Output the (X, Y) coordinate of the center of the cell containing the given text.  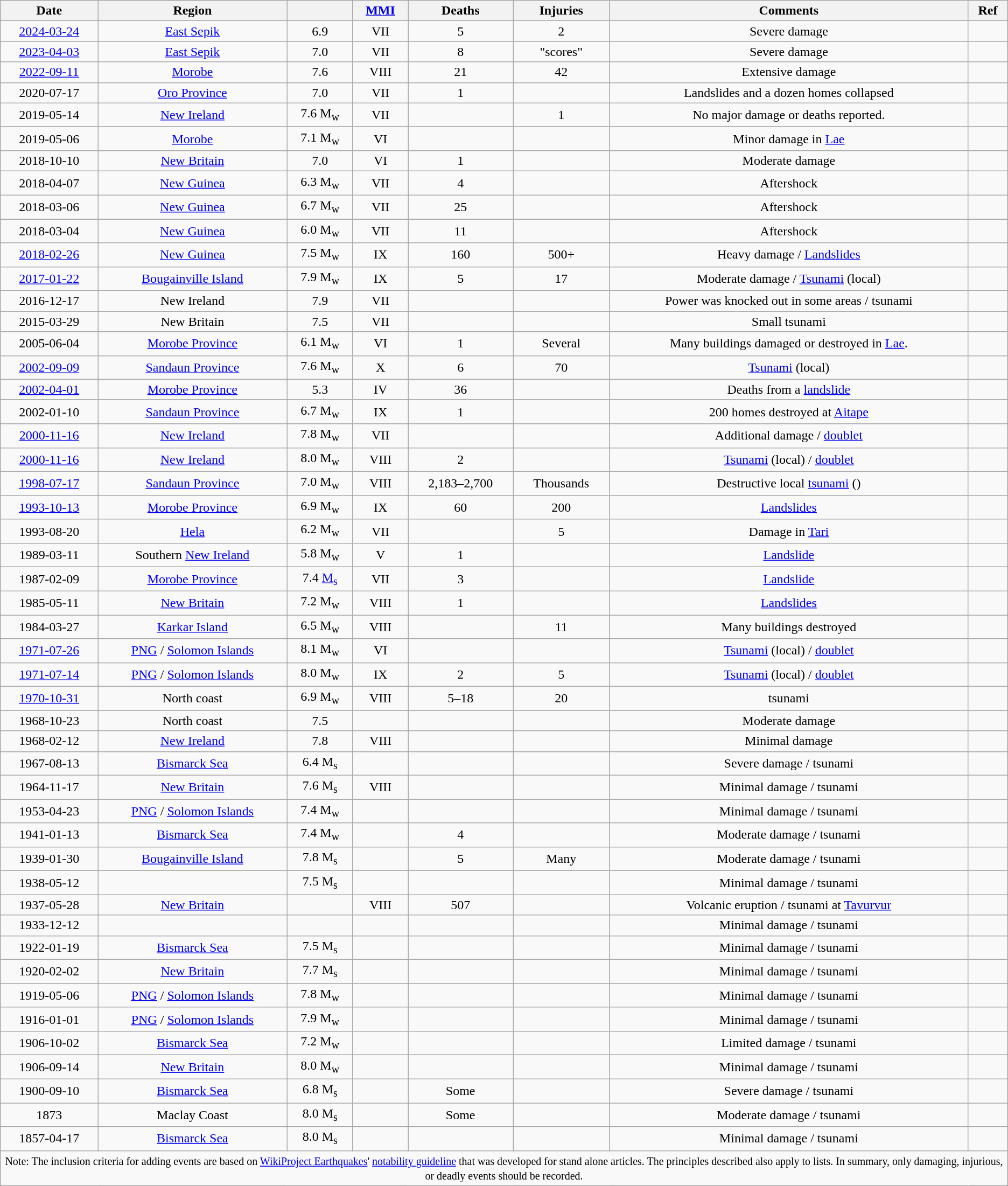
2019-05-14 (50, 115)
Many (561, 859)
1920-02-02 (50, 972)
Small tsunami (789, 322)
2018-03-04 (50, 231)
7.8 (320, 741)
2017-01-22 (50, 278)
Landslides and a dozen homes collapsed (789, 93)
1938-05-12 (50, 883)
42 (561, 72)
200 homes destroyed at Aitape (789, 411)
2016-12-17 (50, 301)
"scores" (561, 52)
2002-04-01 (50, 389)
6.2 Mw (320, 531)
Ref (988, 11)
21 (461, 72)
2020-07-17 (50, 93)
Hela (193, 531)
7.7 Ms (320, 972)
1919-05-06 (50, 995)
Date (50, 11)
Deaths from a landslide (789, 389)
3 (461, 579)
Injuries (561, 11)
Maclay Coast (193, 1115)
1971-07-26 (50, 651)
1906-09-14 (50, 1067)
1998-07-17 (50, 483)
2023-04-03 (50, 52)
8.1 Mw (320, 651)
2018-02-26 (50, 255)
1906-10-02 (50, 1043)
60 (461, 507)
1985-05-11 (50, 603)
Deaths (461, 11)
1933-12-12 (50, 925)
No major damage or deaths reported. (789, 115)
1941-01-13 (50, 835)
Oro Province (193, 93)
7.8 Ms (320, 859)
IV (380, 389)
6.9 (320, 31)
Southern New Ireland (193, 555)
70 (561, 367)
20 (561, 699)
Moderate damage / Tsunami (local) (789, 278)
1968-02-12 (50, 741)
Minor damage in Lae (789, 138)
Additional damage / doublet (789, 436)
7.6 (320, 72)
36 (461, 389)
7.1 Mw (320, 138)
Thousands (561, 483)
507 (461, 905)
V (380, 555)
2022-09-11 (50, 72)
1970-10-31 (50, 699)
Many buildings damaged or destroyed in Lae. (789, 344)
Heavy damage / Landslides (789, 255)
500+ (561, 255)
Region (193, 11)
1953-04-23 (50, 811)
5–18 (461, 699)
6.5 Mw (320, 627)
Many buildings destroyed (789, 627)
1989-03-11 (50, 555)
6.0 Mw (320, 231)
Several (561, 344)
8 (461, 52)
6.4 Ms (320, 763)
200 (561, 507)
2005-06-04 (50, 344)
Extensive damage (789, 72)
160 (461, 255)
7.9 (320, 301)
2002-09-09 (50, 367)
1964-11-17 (50, 787)
1967-08-13 (50, 763)
X (380, 367)
1987-02-09 (50, 579)
2018-10-10 (50, 161)
17 (561, 278)
Tsunami (local) (789, 367)
5.8 Mw (320, 555)
1971-07-14 (50, 674)
6 (461, 367)
tsunami (789, 699)
7.4 Ms (320, 579)
2,183–2,700 (461, 483)
7.6 Ms (320, 787)
6.1 Mw (320, 344)
Destructive local tsunami () (789, 483)
Damage in Tari (789, 531)
1916-01-01 (50, 1019)
1922-01-19 (50, 947)
25 (461, 207)
1939-01-30 (50, 859)
1968-10-23 (50, 721)
2019-05-06 (50, 138)
2015-03-29 (50, 322)
1993-08-20 (50, 531)
Minimal damage (789, 741)
1900-09-10 (50, 1091)
7.5 Mw (320, 255)
MMI (380, 11)
Limited damage / tsunami (789, 1043)
Karkar Island (193, 627)
Volcanic eruption / tsunami at Tavurvur (789, 905)
1937-05-28 (50, 905)
6.3 Mw (320, 183)
2002-01-10 (50, 411)
1857-04-17 (50, 1139)
6.8 Ms (320, 1091)
Power was knocked out in some areas / tsunami (789, 301)
5.3 (320, 389)
2018-03-06 (50, 207)
2024-03-24 (50, 31)
2018-04-07 (50, 183)
7.0 Mw (320, 483)
Comments (789, 11)
1984-03-27 (50, 627)
1873 (50, 1115)
1993-10-13 (50, 507)
